Determine the [X, Y] coordinate at the center of the cell enclosing the given text.  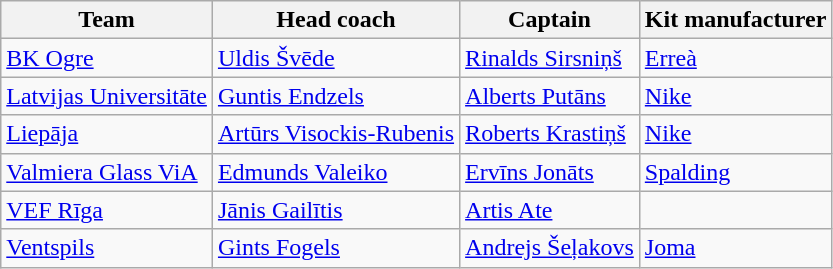
Roberts Krastiņš [550, 134]
Edmunds Valeiko [336, 172]
Spalding [736, 172]
Rinalds Sirsniņš [550, 58]
Artis Ate [550, 210]
Ervīns Jonāts [550, 172]
Artūrs Visockis-Rubenis [336, 134]
Head coach [336, 20]
Alberts Putāns [550, 96]
Kit manufacturer [736, 20]
Ventspils [107, 248]
Guntis Endzels [336, 96]
Liepāja [107, 134]
BK Ogre [107, 58]
Andrejs Šeļakovs [550, 248]
VEF Rīga [107, 210]
Gints Fogels [336, 248]
Uldis Švēde [336, 58]
Team [107, 20]
Erreà [736, 58]
Jānis Gailītis [336, 210]
Captain [550, 20]
Joma [736, 248]
Latvijas Universitāte [107, 96]
Valmiera Glass ViA [107, 172]
